Identify which cell holds the provided text, then report its (X, Y) central coordinate. 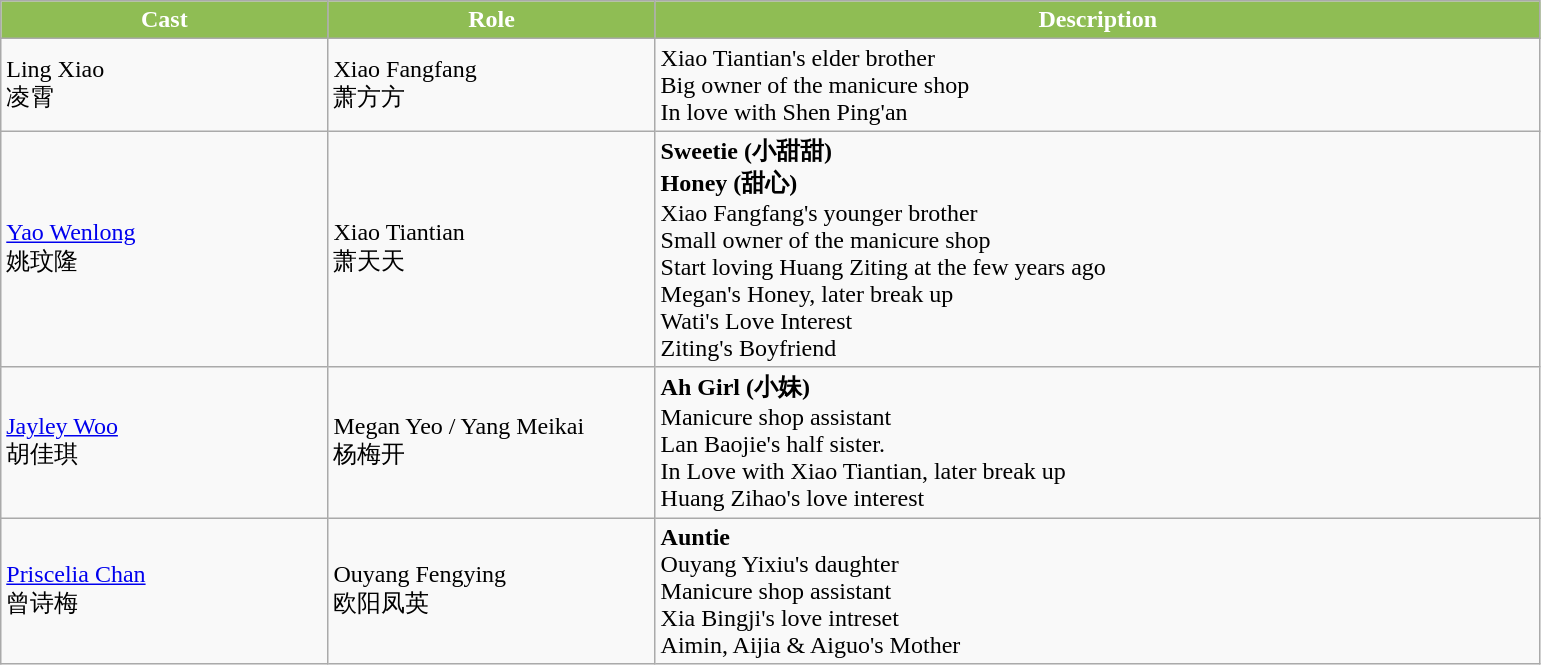
Yao Wenlong 姚玟隆 (164, 249)
Xiao Tiantian 萧天天 (492, 249)
Ling Xiao 凌霄 (164, 85)
Auntie Ouyang Yixiu's daughter Manicure shop assistant Xia Bingji's love intreset Aimin, Aijia & Aiguo's Mother (1098, 591)
Xiao Tiantian's elder brother Big owner of the manicure shopIn love with Shen Ping'an (1098, 85)
Description (1098, 20)
Ah Girl (小妹) Manicure shop assistant Lan Baojie's half sister. In Love with Xiao Tiantian, later break up Huang Zihao's love interest (1098, 442)
Cast (164, 20)
Jayley Woo 胡佳琪 (164, 442)
Priscelia Chan 曾诗梅 (164, 591)
Megan Yeo / Yang Meikai 杨梅开 (492, 442)
Xiao Fangfang 萧方方 (492, 85)
Role (492, 20)
Ouyang Fengying 欧阳凤英 (492, 591)
